For the text-containing cell, return its midpoint in (x, y) coordinate format. 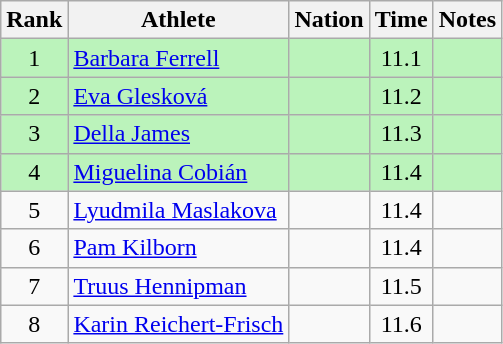
Eva Glesková (178, 96)
Truus Hennipman (178, 286)
8 (34, 324)
1 (34, 58)
11.1 (401, 58)
Barbara Ferrell (178, 58)
Nation (329, 20)
Della James (178, 134)
Miguelina Cobián (178, 172)
5 (34, 210)
11.5 (401, 286)
7 (34, 286)
Notes (467, 20)
11.6 (401, 324)
Karin Reichert-Frisch (178, 324)
Rank (34, 20)
6 (34, 248)
Athlete (178, 20)
11.3 (401, 134)
Lyudmila Maslakova (178, 210)
Pam Kilborn (178, 248)
11.2 (401, 96)
3 (34, 134)
Time (401, 20)
4 (34, 172)
2 (34, 96)
